Determine the (X, Y) coordinate at the center of the cell enclosing the given text.  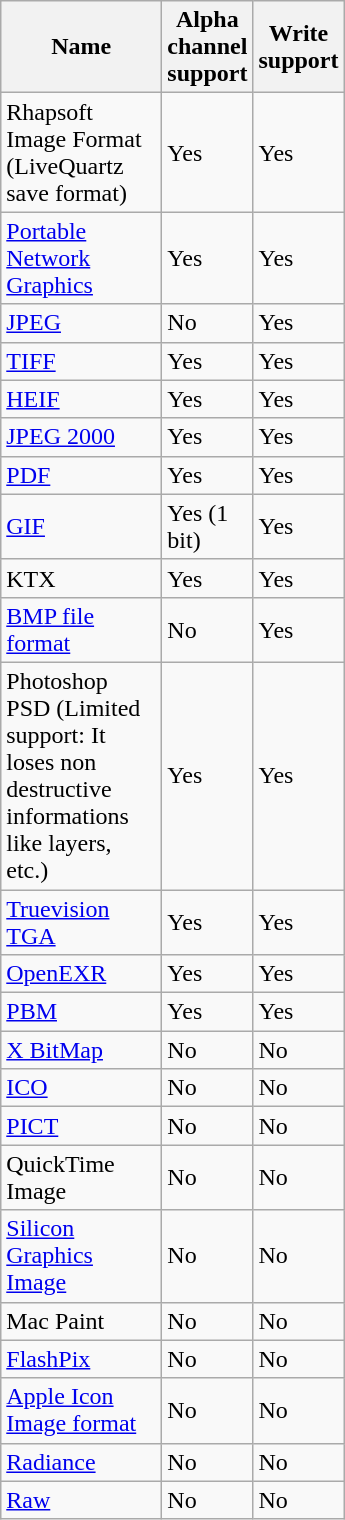
TIFF (82, 361)
HEIF (82, 399)
Radiance (82, 1462)
PBM (82, 1012)
Portable Network Graphics (82, 258)
JPEG (82, 323)
Photoshop PSD (Limited support: It loses non destructive informations like layers, etc.) (82, 776)
Alpha channel support (208, 47)
Mac Paint (82, 1321)
Silicon Graphics Image (82, 1256)
KTX (82, 578)
QuickTime Image (82, 1178)
PICT (82, 1126)
Rhapsoft Image Format (LiveQuartz save format) (82, 152)
Yes (1 bit) (208, 526)
Truevision TGA (82, 922)
FlashPix (82, 1359)
JPEG 2000 (82, 437)
OpenEXR (82, 974)
BMP file format (82, 630)
ICO (82, 1088)
PDF (82, 475)
Write support (298, 47)
GIF (82, 526)
X BitMap (82, 1050)
Name (82, 47)
Apple Icon Image format (82, 1410)
Raw (82, 1500)
